Output the [x, y] coordinate of the center of the cell containing the given text.  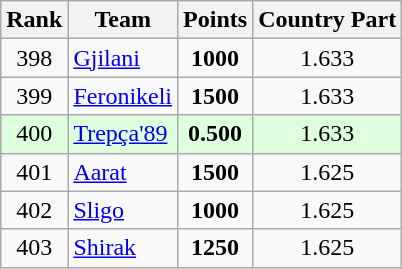
Points [216, 20]
Gjilani [123, 58]
Shirak [123, 248]
Aarat [123, 172]
402 [34, 210]
400 [34, 134]
Feronikeli [123, 96]
Sligo [123, 210]
Trepça'89 [123, 134]
398 [34, 58]
Rank [34, 20]
399 [34, 96]
Country Part [328, 20]
Team [123, 20]
0.500 [216, 134]
1250 [216, 248]
401 [34, 172]
403 [34, 248]
